From the cell containing the given text, extract its center point as [x, y] coordinate. 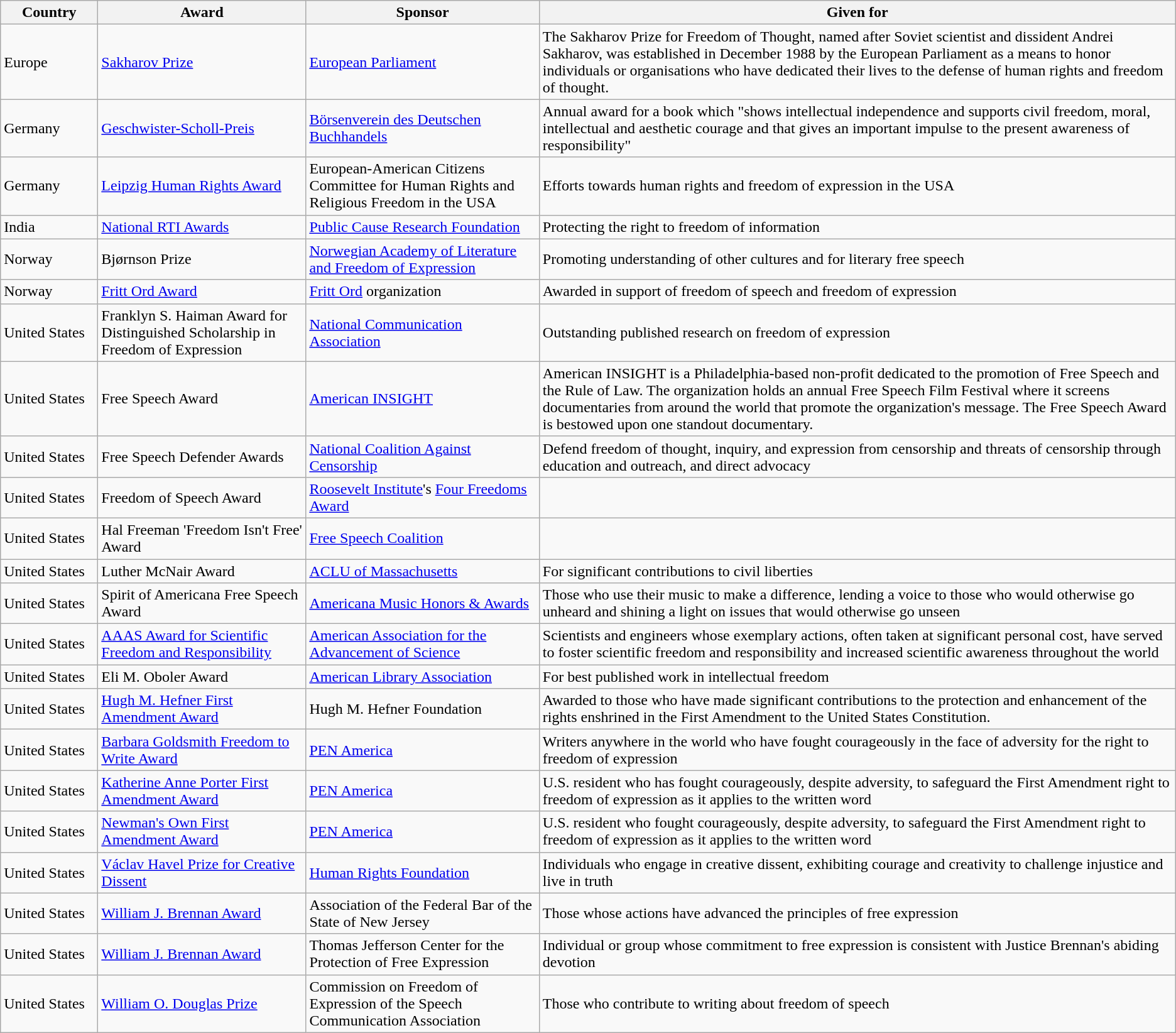
Franklyn S. Haiman Award for Distinguished Scholarship in Freedom of Expression [202, 332]
European-American Citizens Committee for Human Rights and Religious Freedom in the USA [422, 186]
Association of the Federal Bar of the State of New Jersey [422, 914]
Sponsor [422, 13]
Sakharov Prize [202, 62]
National Communication Association [422, 332]
Bjørnson Prize [202, 259]
Václav Havel Prize for Creative Dissent [202, 872]
Europe [49, 62]
Fritt Ord organization [422, 292]
Those whose actions have advanced the principles of free expression [857, 914]
AAAS Award for Scientific Freedom and Responsibility [202, 645]
Hugh M. Hefner Foundation [422, 709]
Awarded in support of freedom of speech and freedom of expression [857, 292]
ACLU of Massachusetts [422, 571]
Human Rights Foundation [422, 872]
Börsenverein des Deutschen Buchhandels [422, 128]
Leipzig Human Rights Award [202, 186]
Writers anywhere in the world who have fought courageously in the face of adversity for the right to freedom of expression [857, 750]
William O. Douglas Prize [202, 1003]
Outstanding published research on freedom of expression [857, 332]
Geschwister-Scholl-Preis [202, 128]
Thomas Jefferson Center for the Protection of Free Expression [422, 954]
Roosevelt Institute's Four Freedoms Award [422, 498]
For significant contributions to civil liberties [857, 571]
Norwegian Academy of Literature and Freedom of Expression [422, 259]
Fritt Ord Award [202, 292]
Commission on Freedom of Expression of the Speech Communication Association [422, 1003]
India [49, 227]
American Association for the Advancement of Science [422, 645]
Free Speech Award [202, 398]
Hugh M. Hefner First Amendment Award [202, 709]
Individual or group whose commitment to free expression is consistent with Justice Brennan's abiding devotion [857, 954]
Hal Freeman 'Freedom Isn't Free' Award [202, 538]
National Coalition Against Censorship [422, 456]
Katherine Anne Porter First Amendment Award [202, 790]
American Library Association [422, 677]
American INSIGHT [422, 398]
Award [202, 13]
Freedom of Speech Award [202, 498]
For best published work in intellectual freedom [857, 677]
Protecting the right to freedom of information [857, 227]
Free Speech Coalition [422, 538]
Defend freedom of thought, inquiry, and expression from censorship and threats of censorship through education and outreach, and direct advocacy [857, 456]
Newman's Own First Amendment Award [202, 832]
European Parliament [422, 62]
Luther McNair Award [202, 571]
National RTI Awards [202, 227]
Eli M. Oboler Award [202, 677]
Barbara Goldsmith Freedom to Write Award [202, 750]
Public Cause Research Foundation [422, 227]
Spirit of Americana Free Speech Award [202, 603]
Those who contribute to writing about freedom of speech [857, 1003]
Promoting understanding of other cultures and for literary free speech [857, 259]
Americana Music Honors & Awards [422, 603]
Efforts towards human rights and freedom of expression in the USA [857, 186]
Country [49, 13]
Free Speech Defender Awards [202, 456]
Individuals who engage in creative dissent, exhibiting courage and creativity to challenge injustice and live in truth [857, 872]
Given for [857, 13]
